Provide the (X, Y) coordinate of the cell's center where the given text is located.  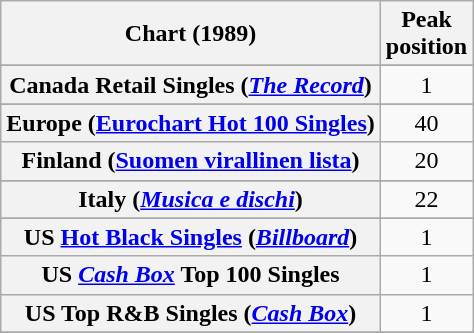
40 (426, 123)
Peakposition (426, 34)
US Cash Box Top 100 Singles (191, 275)
22 (426, 199)
Europe (Eurochart Hot 100 Singles) (191, 123)
Italy (Musica e dischi) (191, 199)
Canada Retail Singles (The Record) (191, 85)
Chart (1989) (191, 34)
Finland (Suomen virallinen lista) (191, 161)
US Top R&B Singles (Cash Box) (191, 313)
US Hot Black Singles (Billboard) (191, 237)
20 (426, 161)
